From the cell containing the given text, extract its center point as (X, Y) coordinate. 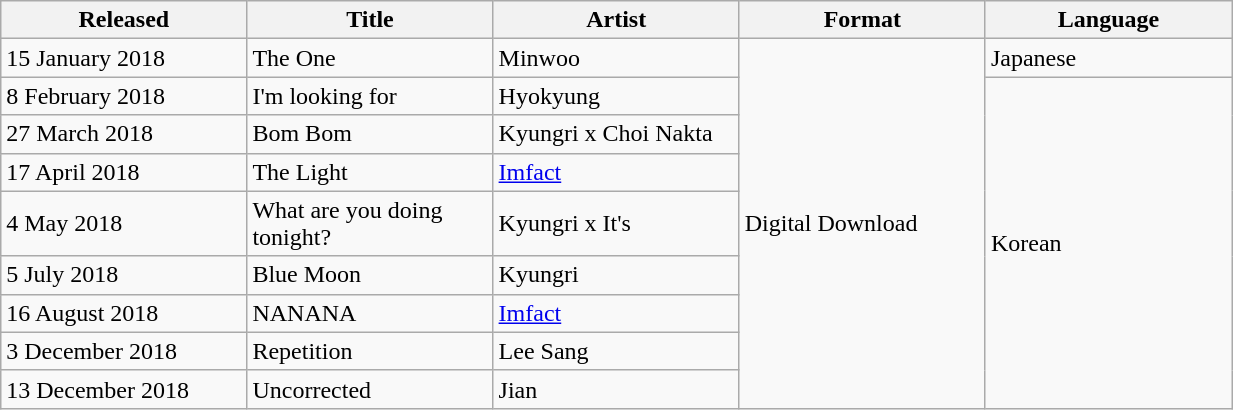
Hyokyung (616, 96)
Title (370, 20)
8 February 2018 (124, 96)
13 December 2018 (124, 389)
What are you doing tonight? (370, 224)
5 July 2018 (124, 275)
Bom Bom (370, 134)
NANANA (370, 313)
4 May 2018 (124, 224)
27 March 2018 (124, 134)
Digital Download (862, 224)
Japanese (1108, 58)
I'm looking for (370, 96)
Released (124, 20)
Kyungri (616, 275)
Kyungri x Choi Nakta (616, 134)
The Light (370, 172)
Jian (616, 389)
Repetition (370, 351)
17 April 2018 (124, 172)
15 January 2018 (124, 58)
3 December 2018 (124, 351)
Blue Moon (370, 275)
Artist (616, 20)
Lee Sang (616, 351)
Uncorrected (370, 389)
Kyungri x It's (616, 224)
Format (862, 20)
Korean (1108, 243)
The One (370, 58)
16 August 2018 (124, 313)
Language (1108, 20)
Minwoo (616, 58)
